Capture the cell that displays the provided text and extract its [x, y] central coordinate. 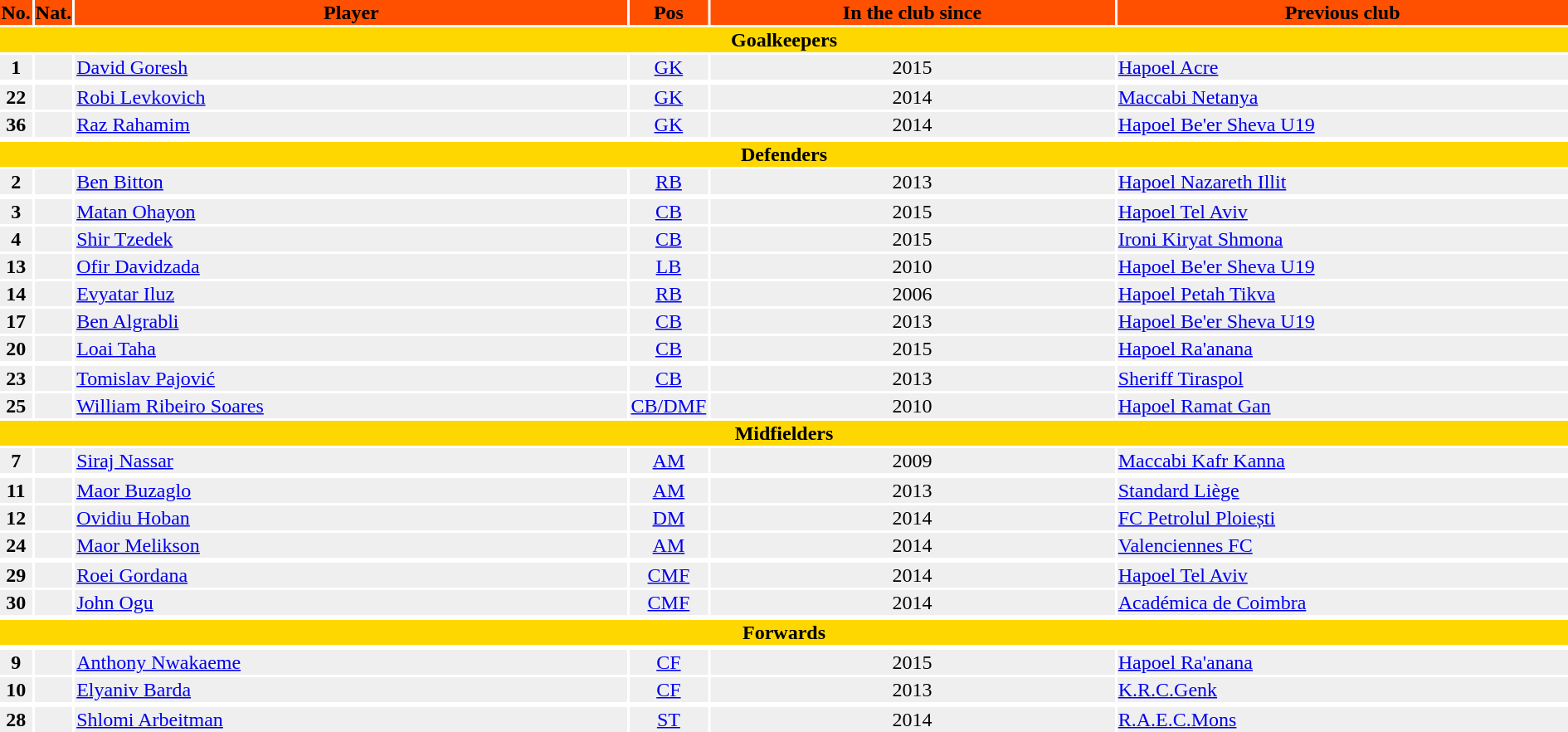
Maccabi Kafr Kanna [1342, 461]
Nat. [53, 12]
Ironi Kiryat Shmona [1342, 239]
No. [16, 12]
Raz Rahamim [352, 124]
7 [16, 461]
LB [669, 266]
Maor Buzaglo [352, 490]
Standard Liège [1342, 490]
Previous club [1342, 12]
Shir Tzedek [352, 239]
Evyatar Iluz [352, 294]
4 [16, 239]
12 [16, 518]
9 [16, 662]
28 [16, 720]
2 [16, 182]
Maor Melikson [352, 545]
David Goresh [352, 67]
Matan Ohayon [352, 212]
Player [352, 12]
25 [16, 406]
Hapoel Acre [1342, 67]
Académica de Coimbra [1342, 603]
11 [16, 490]
Tomislav Pajović [352, 378]
In the club since [913, 12]
22 [16, 97]
Pos [669, 12]
10 [16, 690]
K.R.C.Genk [1342, 690]
CB/DMF [669, 406]
Roei Gordana [352, 575]
DM [669, 518]
Hapoel Nazareth Illit [1342, 182]
23 [16, 378]
Loai Taha [352, 349]
13 [16, 266]
17 [16, 321]
Robi Levkovich [352, 97]
36 [16, 124]
Midfielders [784, 433]
Elyaniv Barda [352, 690]
29 [16, 575]
John Ogu [352, 603]
Goalkeepers [784, 40]
Sheriff Tiraspol [1342, 378]
Forwards [784, 632]
Ben Bitton [352, 182]
ST [669, 720]
William Ribeiro Soares [352, 406]
Ofir Davidzada [352, 266]
3 [16, 212]
Siraj Nassar [352, 461]
Valenciennes FC [1342, 545]
20 [16, 349]
14 [16, 294]
Hapoel Petah Tikva [1342, 294]
Ben Algrabli [352, 321]
Hapoel Ramat Gan [1342, 406]
2006 [913, 294]
30 [16, 603]
Shlomi Arbeitman [352, 720]
1 [16, 67]
24 [16, 545]
Defenders [784, 154]
FC Petrolul Ploiești [1342, 518]
Anthony Nwakaeme [352, 662]
2009 [913, 461]
Maccabi Netanya [1342, 97]
Ovidiu Hoban [352, 518]
R.A.E.C.Mons [1342, 720]
